Find where the given text appears and provide that cell's center as (x, y) coordinate. 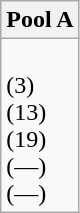
Pool A (40, 20)
(3) (13) (19) (—) (—) (40, 126)
